Determine the (x, y) coordinate at the center of the cell enclosing the given text.  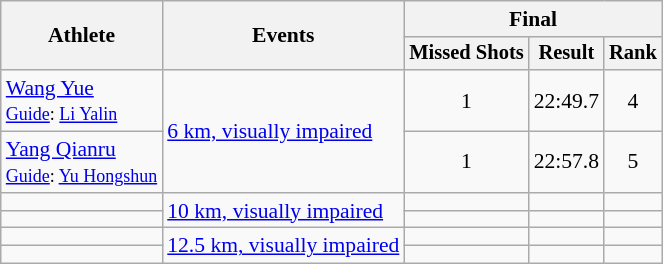
22:57.8 (566, 162)
6 km, visually impaired (283, 131)
Rank (633, 54)
Yang QianruGuide: Yu Hongshun (82, 162)
12.5 km, visually impaired (283, 246)
22:49.7 (566, 100)
Final (532, 19)
Wang YueGuide: Li Yalin (82, 100)
10 km, visually impaired (283, 211)
Athlete (82, 36)
4 (633, 100)
5 (633, 162)
Result (566, 54)
Events (283, 36)
Missed Shots (466, 54)
